Determine the [X, Y] coordinate at the center of the cell enclosing the given text.  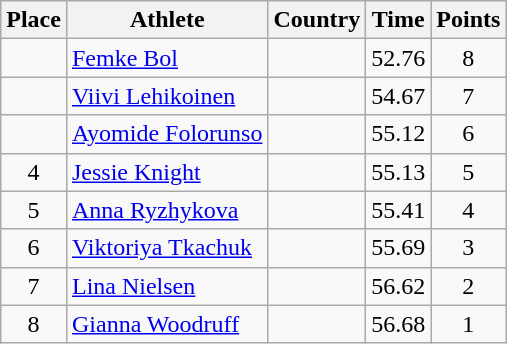
Anna Ryzhykova [167, 210]
Viivi Lehikoinen [167, 96]
55.69 [398, 248]
Ayomide Folorunso [167, 134]
Lina Nielsen [167, 286]
Points [468, 20]
52.76 [398, 58]
55.41 [398, 210]
56.68 [398, 324]
Place [34, 20]
3 [468, 248]
55.12 [398, 134]
56.62 [398, 286]
Viktoriya Tkachuk [167, 248]
1 [468, 324]
54.67 [398, 96]
2 [468, 286]
Time [398, 20]
Country [317, 20]
55.13 [398, 172]
Jessie Knight [167, 172]
Athlete [167, 20]
Gianna Woodruff [167, 324]
Femke Bol [167, 58]
